Locate the cell with the specified text and output its (x, y) center coordinate. 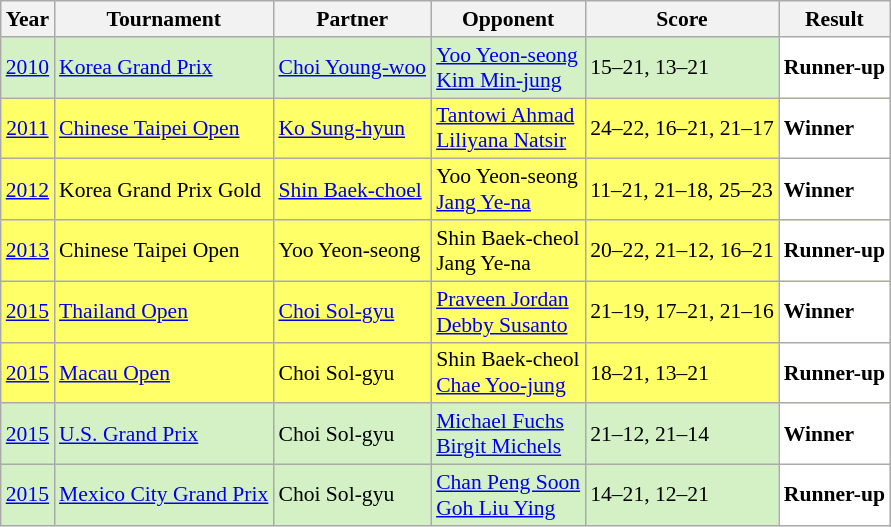
24–22, 16–21, 21–17 (682, 128)
Result (834, 19)
Ko Sung-hyun (352, 128)
Opponent (508, 19)
U.S. Grand Prix (164, 434)
15–21, 13–21 (682, 68)
2011 (28, 128)
Korea Grand Prix Gold (164, 190)
2012 (28, 190)
Shin Baek-choel (352, 190)
Yoo Yeon-seong Jang Ye-na (508, 190)
Tournament (164, 19)
Score (682, 19)
21–12, 21–14 (682, 434)
2010 (28, 68)
Korea Grand Prix (164, 68)
11–21, 21–18, 25–23 (682, 190)
Tantowi Ahmad Liliyana Natsir (508, 128)
Partner (352, 19)
Chan Peng Soon Goh Liu Ying (508, 496)
Year (28, 19)
20–22, 21–12, 16–21 (682, 250)
2013 (28, 250)
Shin Baek-cheol Chae Yoo-jung (508, 372)
14–21, 12–21 (682, 496)
Macau Open (164, 372)
Yoo Yeon-seong Kim Min-jung (508, 68)
Thailand Open (164, 312)
Yoo Yeon-seong (352, 250)
18–21, 13–21 (682, 372)
Shin Baek-cheol Jang Ye-na (508, 250)
Praveen Jordan Debby Susanto (508, 312)
21–19, 17–21, 21–16 (682, 312)
Michael Fuchs Birgit Michels (508, 434)
Choi Young-woo (352, 68)
Mexico City Grand Prix (164, 496)
